For the text-containing cell, return its midpoint in [X, Y] coordinate format. 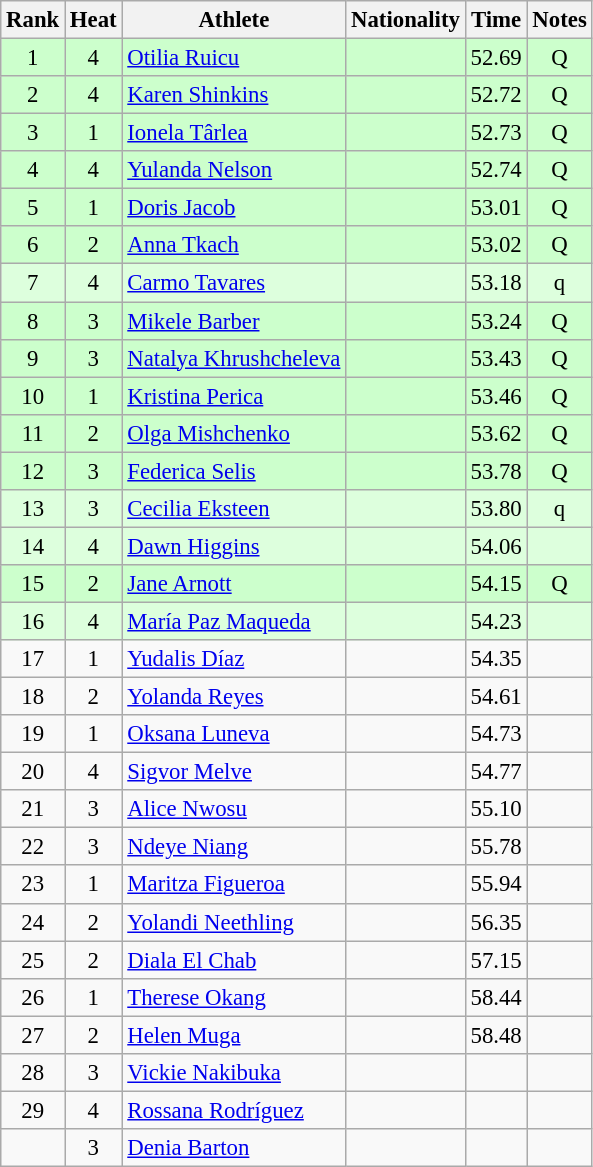
53.46 [496, 396]
58.48 [496, 1035]
53.80 [496, 509]
53.78 [496, 471]
53.62 [496, 433]
52.74 [496, 170]
53.01 [496, 208]
Notes [560, 20]
Yolandi Neethling [234, 922]
54.77 [496, 772]
Vickie Nakibuka [234, 1073]
53.02 [496, 245]
Maritza Figueroa [234, 885]
10 [33, 396]
Ionela Târlea [234, 133]
17 [33, 659]
Oksana Luneva [234, 734]
5 [33, 208]
8 [33, 321]
19 [33, 734]
55.94 [496, 885]
6 [33, 245]
26 [33, 997]
Therese Okang [234, 997]
Kristina Perica [234, 396]
16 [33, 621]
Time [496, 20]
53.43 [496, 358]
21 [33, 809]
Alice Nwosu [234, 809]
56.35 [496, 922]
23 [33, 885]
57.15 [496, 960]
12 [33, 471]
Carmo Tavares [234, 283]
55.10 [496, 809]
Diala El Chab [234, 960]
11 [33, 433]
María Paz Maqueda [234, 621]
Natalya Khrushcheleva [234, 358]
Heat [94, 20]
Athlete [234, 20]
18 [33, 697]
9 [33, 358]
27 [33, 1035]
29 [33, 1110]
Doris Jacob [234, 208]
Olga Mishchenko [234, 433]
Denia Barton [234, 1148]
Dawn Higgins [234, 546]
Rank [33, 20]
22 [33, 847]
25 [33, 960]
Ndeye Niang [234, 847]
Helen Muga [234, 1035]
58.44 [496, 997]
52.72 [496, 95]
Cecilia Eksteen [234, 509]
54.73 [496, 734]
7 [33, 283]
Otilia Ruicu [234, 58]
Federica Selis [234, 471]
Yulanda Nelson [234, 170]
53.18 [496, 283]
54.35 [496, 659]
Yudalis Díaz [234, 659]
54.15 [496, 584]
Rossana Rodríguez [234, 1110]
54.61 [496, 697]
Jane Arnott [234, 584]
52.69 [496, 58]
15 [33, 584]
28 [33, 1073]
24 [33, 922]
13 [33, 509]
14 [33, 546]
20 [33, 772]
52.73 [496, 133]
Anna Tkach [234, 245]
Karen Shinkins [234, 95]
Yolanda Reyes [234, 697]
Nationality [406, 20]
54.06 [496, 546]
Sigvor Melve [234, 772]
54.23 [496, 621]
55.78 [496, 847]
53.24 [496, 321]
Mikele Barber [234, 321]
